Capture the cell that displays the provided text and extract its [X, Y] central coordinate. 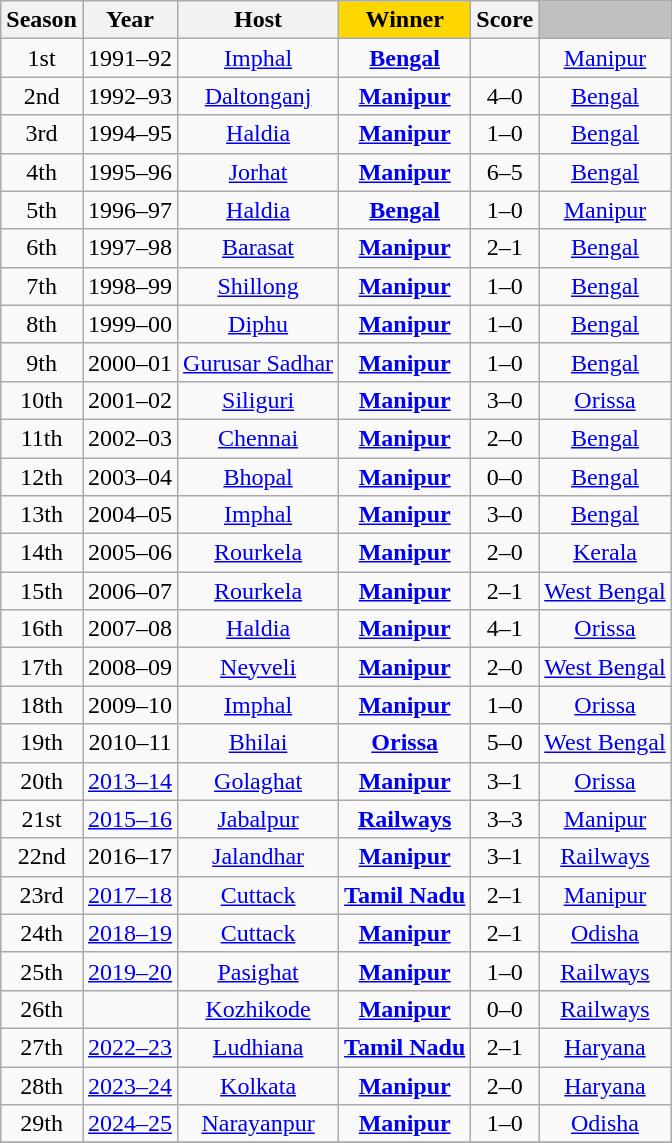
Ludhiana [258, 1047]
Jalandhar [258, 857]
2004–05 [130, 515]
Host [258, 20]
19th [42, 743]
2005–06 [130, 553]
Kerala [605, 553]
Barasat [258, 248]
1999–00 [130, 324]
1991–92 [130, 58]
21st [42, 819]
Siliguri [258, 400]
Neyveli [258, 667]
16th [42, 629]
Winner [405, 20]
Kozhikode [258, 1009]
2018–19 [130, 933]
2023–24 [130, 1085]
17th [42, 667]
4–0 [505, 96]
Golaghat [258, 781]
Score [505, 20]
Narayanpur [258, 1124]
4th [42, 172]
2019–20 [130, 971]
2008–09 [130, 667]
8th [42, 324]
2024–25 [130, 1124]
2001–02 [130, 400]
Kolkata [258, 1085]
6–5 [505, 172]
14th [42, 553]
Jorhat [258, 172]
5–0 [505, 743]
Gurusar Sadhar [258, 362]
Year [130, 20]
Jabalpur [258, 819]
5th [42, 210]
2017–18 [130, 895]
7th [42, 286]
2000–01 [130, 362]
15th [42, 591]
Season [42, 20]
Shillong [258, 286]
24th [42, 933]
9th [42, 362]
3rd [42, 134]
10th [42, 400]
2022–23 [130, 1047]
3–3 [505, 819]
2003–04 [130, 477]
Pasighat [258, 971]
1st [42, 58]
26th [42, 1009]
23rd [42, 895]
1995–96 [130, 172]
29th [42, 1124]
2002–03 [130, 438]
Diphu [258, 324]
1992–93 [130, 96]
Chennai [258, 438]
2009–10 [130, 705]
2013–14 [130, 781]
Bhopal [258, 477]
12th [42, 477]
Bhilai [258, 743]
6th [42, 248]
2015–16 [130, 819]
4–1 [505, 629]
20th [42, 781]
Daltonganj [258, 96]
18th [42, 705]
1996–97 [130, 210]
2nd [42, 96]
2006–07 [130, 591]
1997–98 [130, 248]
2016–17 [130, 857]
11th [42, 438]
13th [42, 515]
1994–95 [130, 134]
2007–08 [130, 629]
22nd [42, 857]
25th [42, 971]
1998–99 [130, 286]
27th [42, 1047]
28th [42, 1085]
2010–11 [130, 743]
